Locate the cell with the specified text and output its (X, Y) center coordinate. 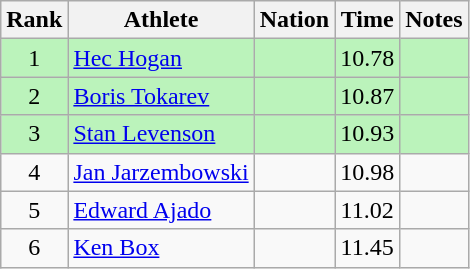
10.78 (368, 58)
11.45 (368, 248)
6 (34, 248)
Stan Levenson (161, 134)
3 (34, 134)
11.02 (368, 210)
10.98 (368, 172)
Athlete (161, 20)
2 (34, 96)
Rank (34, 20)
4 (34, 172)
Boris Tokarev (161, 96)
10.87 (368, 96)
5 (34, 210)
Edward Ajado (161, 210)
Ken Box (161, 248)
1 (34, 58)
Time (368, 20)
Nation (294, 20)
Jan Jarzembowski (161, 172)
Notes (434, 20)
10.93 (368, 134)
Hec Hogan (161, 58)
